Find where the given text appears and provide that cell's center as (X, Y) coordinate. 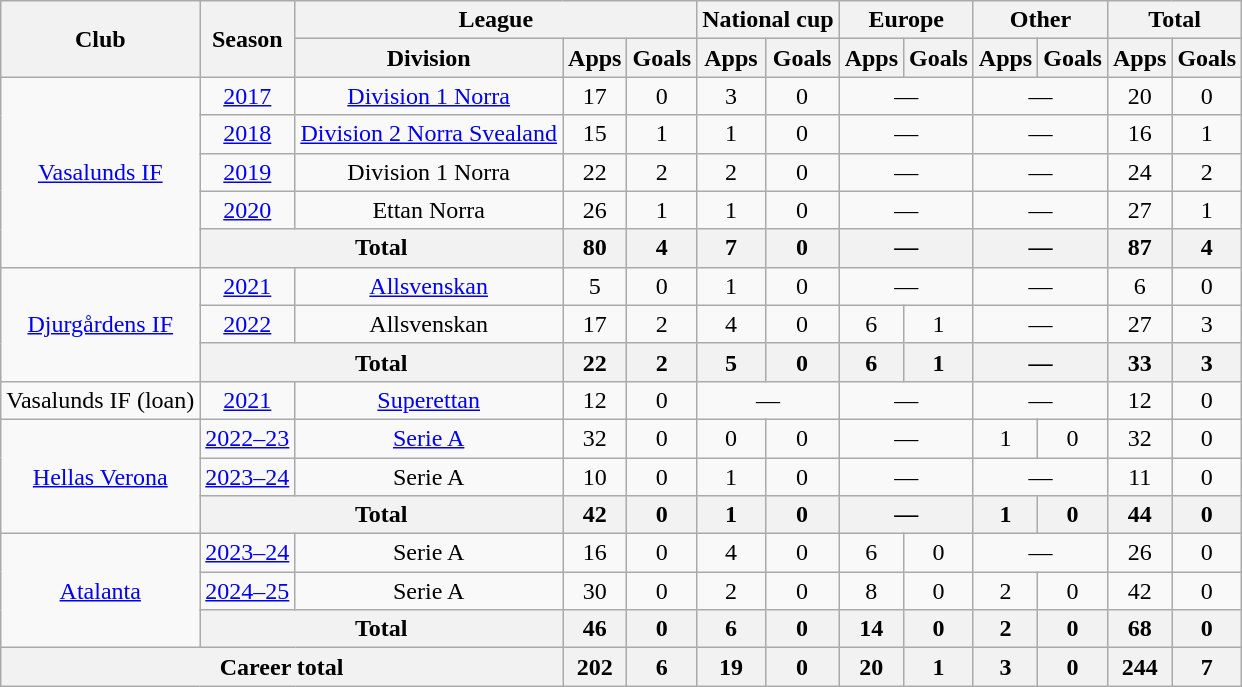
68 (1139, 629)
Europe (906, 20)
14 (871, 629)
2020 (248, 210)
2024–25 (248, 591)
80 (595, 248)
33 (1139, 362)
87 (1139, 248)
8 (871, 591)
Career total (282, 667)
League (496, 20)
Season (248, 39)
Atalanta (100, 591)
2022–23 (248, 438)
Other (1040, 20)
24 (1139, 172)
Superettan (429, 400)
10 (595, 477)
Vasalunds IF (100, 172)
2018 (248, 134)
Ettan Norra (429, 210)
46 (595, 629)
Club (100, 39)
Djurgårdens IF (100, 324)
19 (731, 667)
2022 (248, 324)
2019 (248, 172)
15 (595, 134)
202 (595, 667)
Division 2 Norra Svealand (429, 134)
244 (1139, 667)
Division (429, 58)
Vasalunds IF (loan) (100, 400)
30 (595, 591)
2017 (248, 96)
Hellas Verona (100, 476)
11 (1139, 477)
44 (1139, 515)
National cup (768, 20)
